Pinpoint the cell where the given text exists, returning its (X, Y) midpoint coordinate. 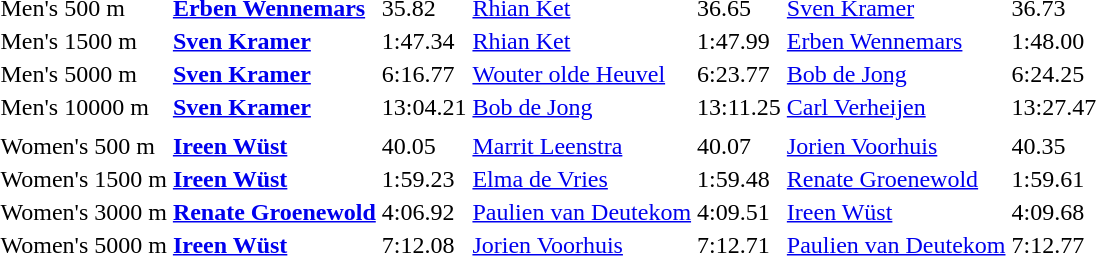
1:59.23 (424, 179)
1:47.34 (424, 41)
Wouter olde Heuvel (582, 74)
1:59.48 (740, 179)
13:04.21 (424, 107)
4:06.92 (424, 212)
40.07 (740, 146)
Paulien van Deutekom (582, 212)
Elma de Vries (582, 179)
Jorien Voorhuis (896, 146)
13:11.25 (740, 107)
40.05 (424, 146)
Erben Wennemars (896, 41)
4:09.51 (740, 212)
Carl Verheijen (896, 107)
6:16.77 (424, 74)
Marrit Leenstra (582, 146)
Rhian Ket (582, 41)
6:23.77 (740, 74)
1:47.99 (740, 41)
